Search for the cell housing the specified text and yield its [x, y] center coordinate. 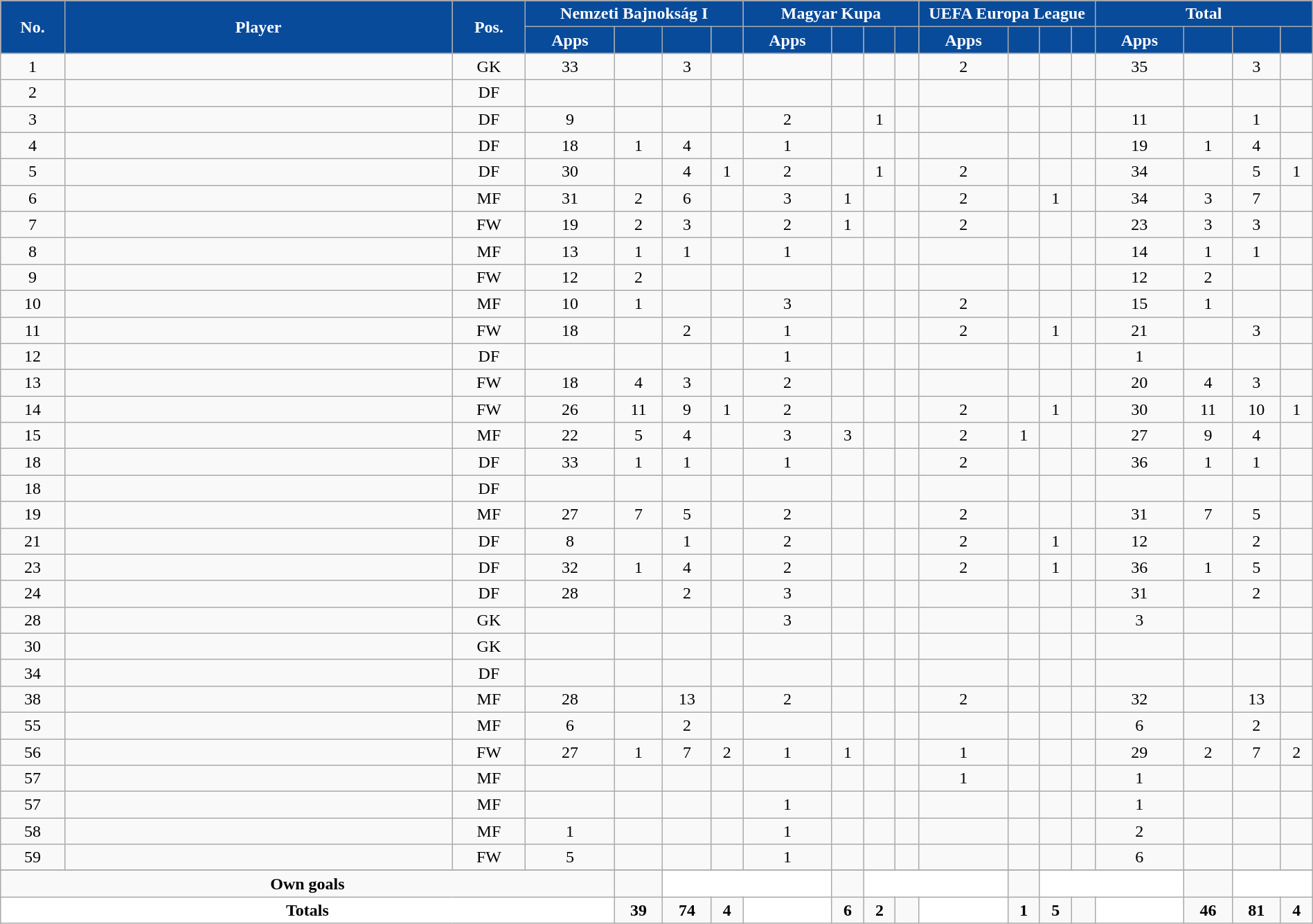
Totals [307, 910]
74 [687, 910]
Own goals [307, 884]
Nemzeti Bajnokság I [634, 14]
59 [33, 858]
35 [1139, 66]
39 [638, 910]
81 [1256, 910]
Total [1204, 14]
Player [258, 27]
No. [33, 27]
58 [33, 831]
46 [1208, 910]
24 [33, 594]
22 [570, 436]
Pos. [489, 27]
38 [33, 699]
55 [33, 725]
29 [1139, 752]
Magyar Kupa [831, 14]
20 [1139, 383]
UEFA Europa League [1007, 14]
56 [33, 752]
26 [570, 409]
